Locate the cell with the specified text and output its (x, y) center coordinate. 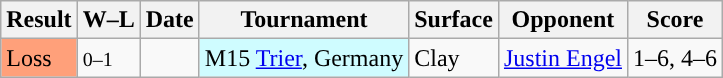
W–L (108, 20)
Justin Engel (562, 58)
1–6, 4–6 (674, 58)
0–1 (108, 58)
M15 Trier, Germany (304, 58)
Score (674, 20)
Tournament (304, 20)
Result (39, 20)
Opponent (562, 20)
Clay (454, 58)
Loss (39, 58)
Date (170, 20)
Surface (454, 20)
